Determine the [X, Y] coordinate at the center of the cell enclosing the given text.  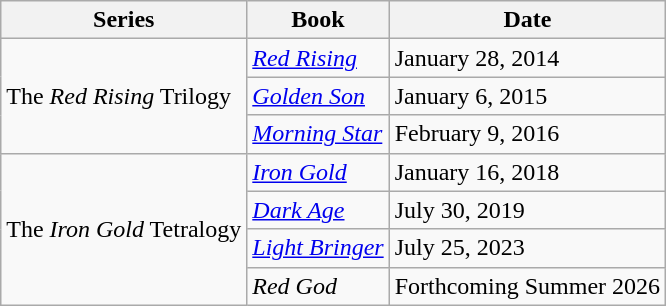
February 9, 2016 [527, 134]
The Red Rising Trilogy [124, 96]
Forthcoming Summer 2026 [527, 286]
January 6, 2015 [527, 96]
January 28, 2014 [527, 58]
Morning Star [318, 134]
Series [124, 20]
Date [527, 20]
Red God [318, 286]
Red Rising [318, 58]
Light Bringer [318, 248]
Dark Age [318, 210]
July 30, 2019 [527, 210]
Golden Son [318, 96]
January 16, 2018 [527, 172]
Book [318, 20]
July 25, 2023 [527, 248]
Iron Gold [318, 172]
The Iron Gold Tetralogy [124, 229]
